Search for the cell housing the specified text and yield its (X, Y) center coordinate. 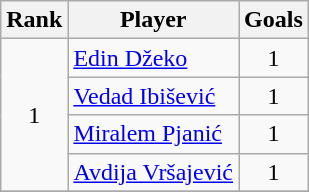
Goals (274, 20)
Vedad Ibišević (154, 96)
Avdija Vršajević (154, 172)
Miralem Pjanić (154, 134)
Rank (34, 20)
Player (154, 20)
Edin Džeko (154, 58)
